Find where the given text appears and provide that cell's center as (X, Y) coordinate. 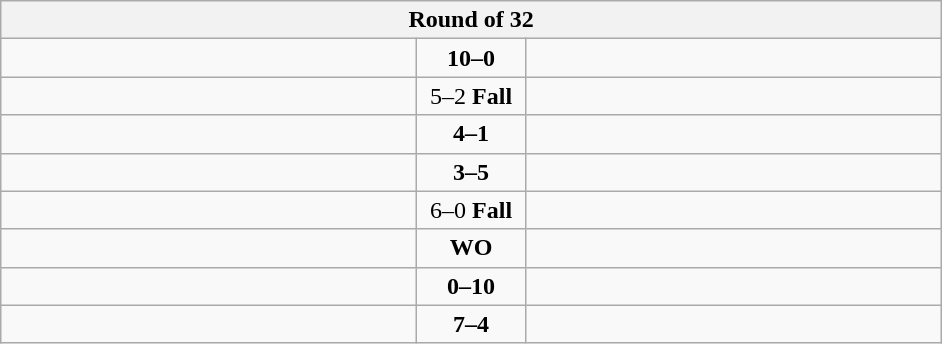
10–0 (472, 58)
WO (472, 248)
3–5 (472, 172)
0–10 (472, 286)
5–2 Fall (472, 96)
6–0 Fall (472, 210)
4–1 (472, 134)
Round of 32 (472, 20)
7–4 (472, 324)
